Search for the cell housing the specified text and yield its [X, Y] center coordinate. 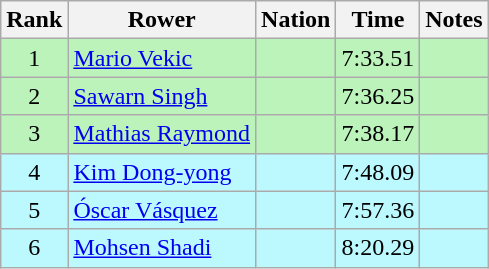
7:38.17 [378, 134]
Sawarn Singh [162, 96]
1 [34, 58]
8:20.29 [378, 248]
7:57.36 [378, 210]
Mohsen Shadi [162, 248]
7:33.51 [378, 58]
Mario Vekic [162, 58]
6 [34, 248]
4 [34, 172]
Time [378, 20]
2 [34, 96]
Kim Dong-yong [162, 172]
7:48.09 [378, 172]
Óscar Vásquez [162, 210]
7:36.25 [378, 96]
Rank [34, 20]
Mathias Raymond [162, 134]
3 [34, 134]
Notes [454, 20]
Rower [162, 20]
Nation [296, 20]
5 [34, 210]
